Provide the [x, y] coordinate of the cell's center where the given text is located.  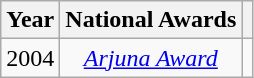
2004 [30, 58]
Arjuna Award [151, 58]
National Awards [151, 20]
Year [30, 20]
